Find where the given text appears and provide that cell's center as [X, Y] coordinate. 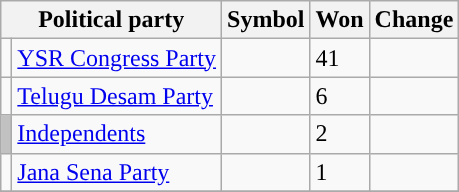
Change [414, 20]
Political party [112, 20]
Won [340, 20]
1 [340, 172]
Symbol [266, 20]
Jana Sena Party [117, 172]
41 [340, 58]
Telugu Desam Party [117, 96]
2 [340, 134]
6 [340, 96]
YSR Congress Party [117, 58]
Independents [117, 134]
